Extract the (X, Y) coordinate from the center of the cell holding the provided text.  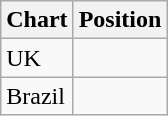
UK (37, 58)
Brazil (37, 96)
Position (120, 20)
Chart (37, 20)
